Determine the (X, Y) coordinate at the center of the cell enclosing the given text.  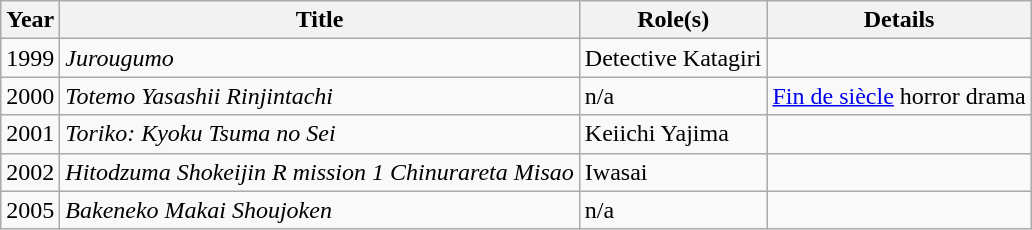
Details (899, 20)
2005 (30, 210)
Jurougumo (320, 58)
Hitodzuma Shokeijin R mission 1 Chinurareta Misao (320, 172)
1999 (30, 58)
Keiichi Yajima (673, 134)
2002 (30, 172)
Toriko: Kyoku Tsuma no Sei (320, 134)
2001 (30, 134)
Totemo Yasashii Rinjintachi (320, 96)
Title (320, 20)
2000 (30, 96)
Bakeneko Makai Shoujoken (320, 210)
Detective Katagiri (673, 58)
Fin de siècle horror drama (899, 96)
Iwasai (673, 172)
Role(s) (673, 20)
Year (30, 20)
